Search for the cell housing the specified text and yield its [x, y] center coordinate. 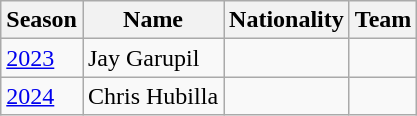
2024 [42, 96]
2023 [42, 58]
Chris Hubilla [152, 96]
Name [152, 20]
Nationality [287, 20]
Jay Garupil [152, 58]
Team [383, 20]
Season [42, 20]
